Identify which cell holds the provided text, then report its [X, Y] central coordinate. 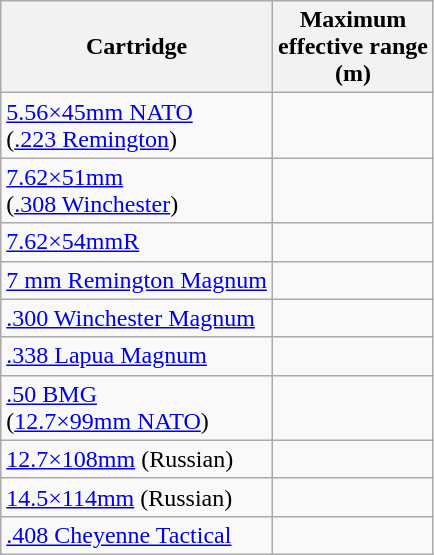
.338 Lapua Magnum [137, 356]
7 mm Remington Magnum [137, 280]
.300 Winchester Magnum [137, 318]
.50 BMG (12.7×99mm NATO) [137, 408]
.408 Cheyenne Tactical [137, 535]
7.62×54mmR [137, 242]
Maximum effective range (m) [352, 47]
7.62×51mm (.308 Winchester) [137, 190]
Cartridge [137, 47]
12.7×108mm (Russian) [137, 459]
5.56×45mm NATO (.223 Remington) [137, 126]
14.5×114mm (Russian) [137, 497]
